Search for the cell housing the specified text and yield its (X, Y) center coordinate. 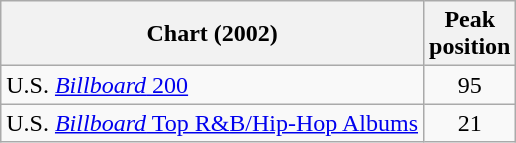
U.S. Billboard 200 (212, 85)
U.S. Billboard Top R&B/Hip-Hop Albums (212, 123)
Chart (2002) (212, 34)
21 (470, 123)
95 (470, 85)
Peakposition (470, 34)
